For the text-containing cell, return its midpoint in (X, Y) coordinate format. 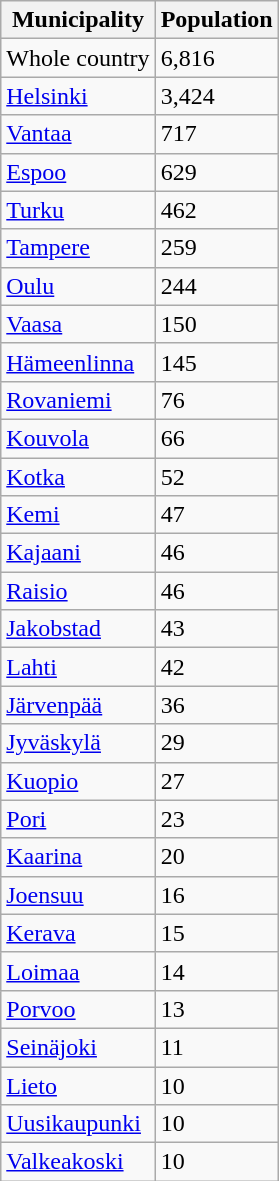
Helsinki (78, 96)
Raisio (78, 591)
Uusikaupunki (78, 1124)
Vaasa (78, 324)
Lieto (78, 1085)
145 (216, 362)
66 (216, 438)
36 (216, 705)
42 (216, 667)
16 (216, 895)
Espoo (78, 172)
3,424 (216, 96)
Järvenpää (78, 705)
Tampere (78, 248)
Kaarina (78, 857)
Rovaniemi (78, 400)
259 (216, 248)
462 (216, 210)
20 (216, 857)
Loimaa (78, 971)
Kemi (78, 515)
Kuopio (78, 781)
Kotka (78, 477)
Vantaa (78, 134)
47 (216, 515)
11 (216, 1047)
43 (216, 629)
717 (216, 134)
244 (216, 286)
Lahti (78, 667)
52 (216, 477)
Population (216, 20)
76 (216, 400)
27 (216, 781)
Hämeenlinna (78, 362)
Pori (78, 819)
23 (216, 819)
13 (216, 1009)
Porvoo (78, 1009)
Jyväskylä (78, 743)
Joensuu (78, 895)
Kouvola (78, 438)
Valkeakoski (78, 1162)
6,816 (216, 58)
14 (216, 971)
Seinäjoki (78, 1047)
Kajaani (78, 553)
150 (216, 324)
29 (216, 743)
629 (216, 172)
Turku (78, 210)
Municipality (78, 20)
Kerava (78, 933)
Oulu (78, 286)
15 (216, 933)
Whole country (78, 58)
Jakobstad (78, 629)
